Detect which cell encompasses the target text, then output its (X, Y) center coordinate. 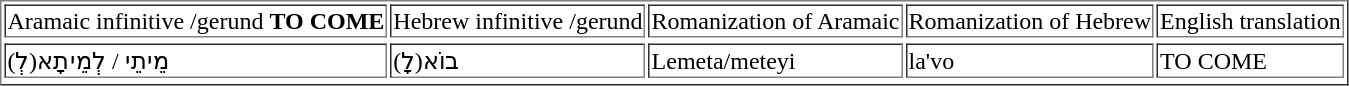
Hebrew infinitive /gerund (518, 20)
English translation (1250, 20)
Romanization of Hebrew (1030, 20)
Romanization of Aramaic (776, 20)
Aramaic infinitive /gerund TO COME (196, 20)
Lemeta/meteyi (776, 61)
(לְ)מֵיתֵי / לְמֵיתָא (196, 61)
TO COME (1250, 61)
la'vo (1030, 61)
(לָ)בוֹא (518, 61)
